Detect which cell encompasses the target text, then output its (x, y) center coordinate. 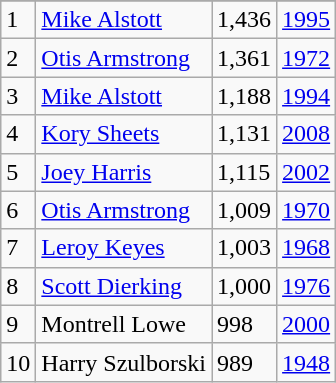
1976 (306, 286)
Leroy Keyes (124, 248)
1,009 (244, 210)
9 (18, 324)
989 (244, 362)
1,003 (244, 248)
7 (18, 248)
1995 (306, 20)
2008 (306, 134)
998 (244, 324)
Montrell Lowe (124, 324)
Joey Harris (124, 172)
1,131 (244, 134)
1,115 (244, 172)
8 (18, 286)
1,436 (244, 20)
1994 (306, 96)
2002 (306, 172)
5 (18, 172)
1 (18, 20)
Harry Szulborski (124, 362)
1972 (306, 58)
1970 (306, 210)
3 (18, 96)
1948 (306, 362)
10 (18, 362)
1,000 (244, 286)
1968 (306, 248)
2000 (306, 324)
2 (18, 58)
1,361 (244, 58)
4 (18, 134)
6 (18, 210)
Scott Dierking (124, 286)
Kory Sheets (124, 134)
1,188 (244, 96)
